Return [x, y] of the center of cell containing provided text 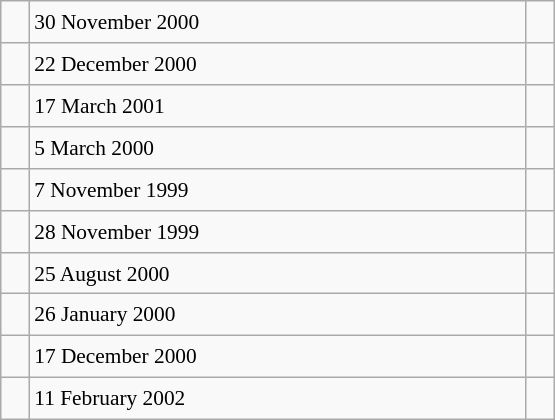
30 November 2000 [278, 22]
17 March 2001 [278, 106]
22 December 2000 [278, 64]
26 January 2000 [278, 315]
25 August 2000 [278, 273]
11 February 2002 [278, 399]
5 March 2000 [278, 148]
28 November 1999 [278, 231]
17 December 2000 [278, 357]
7 November 1999 [278, 189]
